Output the [X, Y] coordinate of the center of the cell containing the given text.  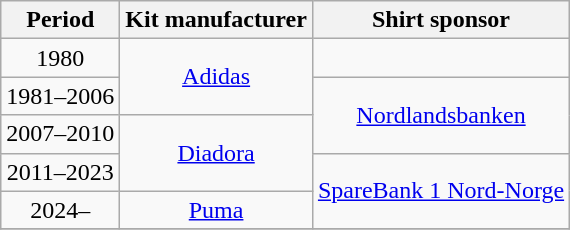
Shirt sponsor [440, 20]
Adidas [216, 77]
Nordlandsbanken [440, 115]
2024– [60, 210]
SpareBank 1 Nord-Norge [440, 191]
Period [60, 20]
1980 [60, 58]
1981–2006 [60, 96]
Kit manufacturer [216, 20]
Diadora [216, 153]
Puma [216, 210]
2007–2010 [60, 134]
2011–2023 [60, 172]
